Locate the cell with the specified text and output its (x, y) center coordinate. 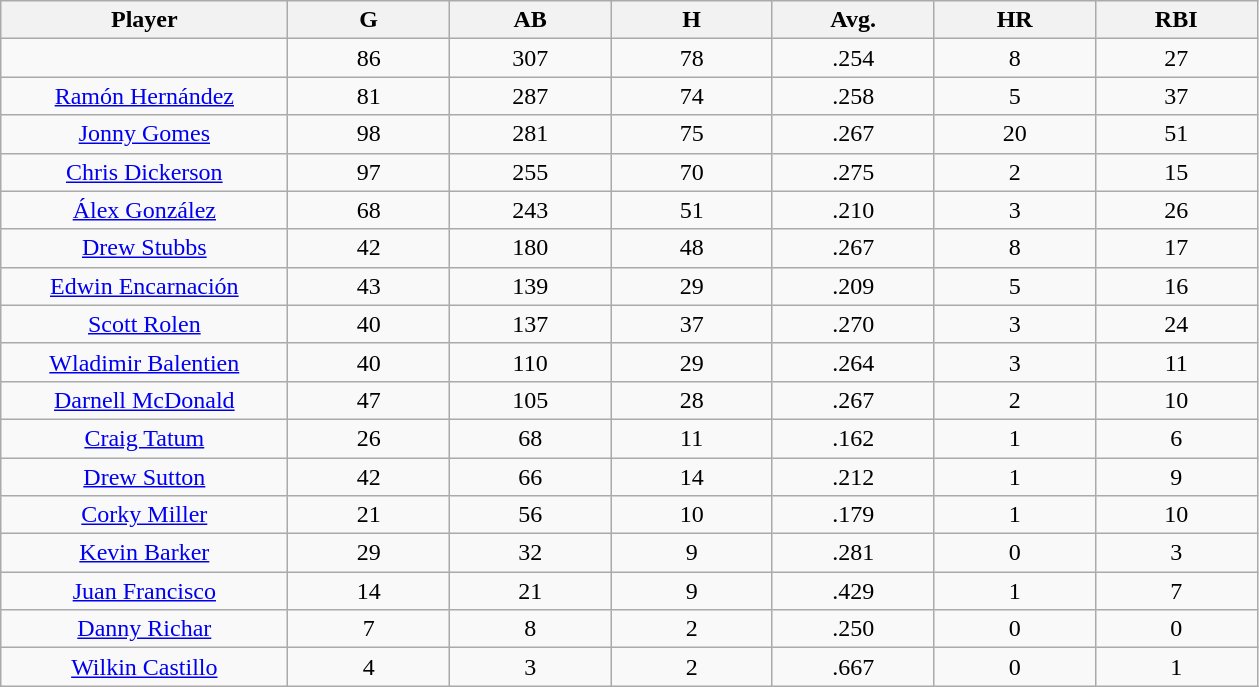
27 (1176, 58)
86 (369, 58)
Wilkin Castillo (144, 667)
.667 (853, 667)
6 (1176, 438)
AB (530, 20)
.250 (853, 629)
.270 (853, 324)
105 (530, 400)
17 (1176, 248)
16 (1176, 286)
.275 (853, 172)
.281 (853, 553)
32 (530, 553)
98 (369, 134)
Drew Stubbs (144, 248)
Álex González (144, 210)
Ramón Hernández (144, 96)
.162 (853, 438)
24 (1176, 324)
74 (692, 96)
75 (692, 134)
Craig Tatum (144, 438)
HR (1015, 20)
180 (530, 248)
66 (530, 477)
Danny Richar (144, 629)
Kevin Barker (144, 553)
20 (1015, 134)
Scott Rolen (144, 324)
110 (530, 362)
.264 (853, 362)
Corky Miller (144, 515)
RBI (1176, 20)
15 (1176, 172)
287 (530, 96)
48 (692, 248)
70 (692, 172)
Juan Francisco (144, 591)
Avg. (853, 20)
281 (530, 134)
243 (530, 210)
28 (692, 400)
137 (530, 324)
139 (530, 286)
.254 (853, 58)
Darnell McDonald (144, 400)
Wladimir Balentien (144, 362)
Jonny Gomes (144, 134)
307 (530, 58)
Drew Sutton (144, 477)
G (369, 20)
4 (369, 667)
255 (530, 172)
.209 (853, 286)
H (692, 20)
.258 (853, 96)
47 (369, 400)
78 (692, 58)
Player (144, 20)
Edwin Encarnación (144, 286)
.429 (853, 591)
97 (369, 172)
.212 (853, 477)
.210 (853, 210)
43 (369, 286)
56 (530, 515)
Chris Dickerson (144, 172)
.179 (853, 515)
81 (369, 96)
